Determine the [X, Y] coordinate at the center of the cell enclosing the given text.  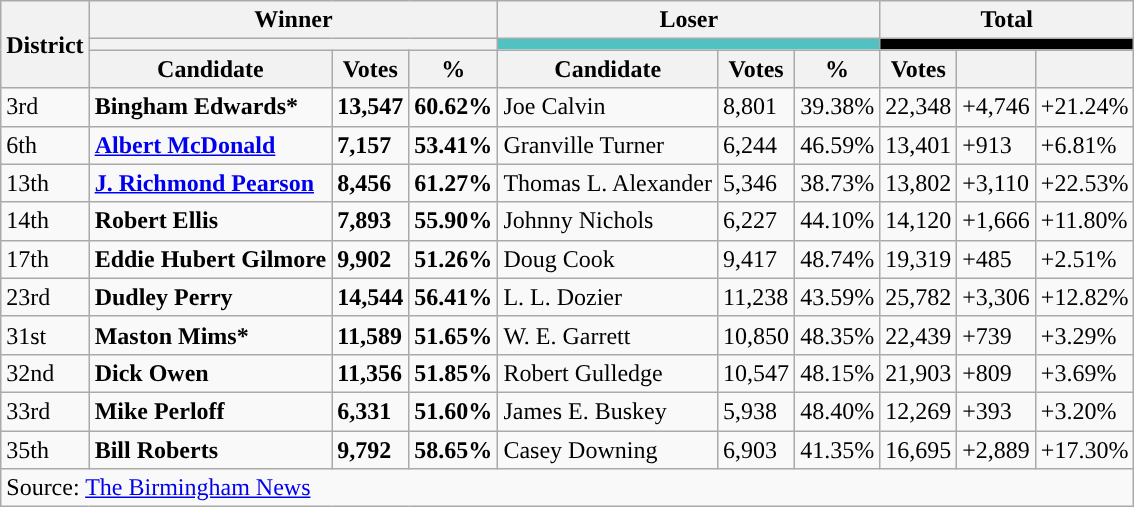
+6.81% [1084, 145]
48.74% [838, 259]
61.27% [454, 183]
District [45, 44]
+809 [996, 373]
56.41% [454, 297]
32nd [45, 373]
+2,889 [996, 449]
39.38% [838, 107]
Doug Cook [608, 259]
+3.29% [1084, 335]
44.10% [838, 221]
6,227 [756, 221]
53.41% [454, 145]
Bill Roberts [210, 449]
14,120 [918, 221]
7,893 [370, 221]
+11.80% [1084, 221]
9,902 [370, 259]
W. E. Garrett [608, 335]
L. L. Dozier [608, 297]
7,157 [370, 145]
46.59% [838, 145]
5,346 [756, 183]
Eddie Hubert Gilmore [210, 259]
48.40% [838, 411]
35th [45, 449]
6,244 [756, 145]
Robert Gulledge [608, 373]
31st [45, 335]
43.59% [838, 297]
Maston Mims* [210, 335]
+21.24% [1084, 107]
+17.30% [1084, 449]
51.65% [454, 335]
Dick Owen [210, 373]
3rd [45, 107]
19,319 [918, 259]
6,903 [756, 449]
Casey Downing [608, 449]
+22.53% [1084, 183]
Albert McDonald [210, 145]
+1,666 [996, 221]
13,401 [918, 145]
+393 [996, 411]
+3,110 [996, 183]
10,850 [756, 335]
+3,306 [996, 297]
25,782 [918, 297]
8,456 [370, 183]
+913 [996, 145]
+3.69% [1084, 373]
12,269 [918, 411]
22,348 [918, 107]
14th [45, 221]
Joe Calvin [608, 107]
55.90% [454, 221]
51.26% [454, 259]
21,903 [918, 373]
+3.20% [1084, 411]
Dudley Perry [210, 297]
51.60% [454, 411]
9,417 [756, 259]
48.15% [838, 373]
13th [45, 183]
48.35% [838, 335]
+2.51% [1084, 259]
Thomas L. Alexander [608, 183]
33rd [45, 411]
5,938 [756, 411]
6,331 [370, 411]
16,695 [918, 449]
60.62% [454, 107]
J. Richmond Pearson [210, 183]
22,439 [918, 335]
11,589 [370, 335]
+12.82% [1084, 297]
14,544 [370, 297]
Granville Turner [608, 145]
6th [45, 145]
8,801 [756, 107]
51.85% [454, 373]
+4,746 [996, 107]
Mike Perloff [210, 411]
13,802 [918, 183]
11,238 [756, 297]
58.65% [454, 449]
+485 [996, 259]
Loser [689, 20]
13,547 [370, 107]
23rd [45, 297]
Robert Ellis [210, 221]
Source: The Birmingham News [568, 488]
James E. Buskey [608, 411]
38.73% [838, 183]
Bingham Edwards* [210, 107]
9,792 [370, 449]
Johnny Nichols [608, 221]
Total [1007, 20]
Winner [294, 20]
17th [45, 259]
10,547 [756, 373]
41.35% [838, 449]
11,356 [370, 373]
+739 [996, 335]
